Return [x, y] of the center of cell containing provided text 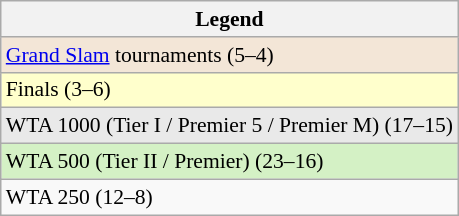
WTA 250 (12–8) [230, 197]
Finals (3–6) [230, 90]
Legend [230, 19]
WTA 1000 (Tier I / Premier 5 / Premier M) (17–15) [230, 126]
Grand Slam tournaments (5–4) [230, 55]
WTA 500 (Tier II / Premier) (23–16) [230, 162]
